Locate the cell with the specified text and output its [x, y] center coordinate. 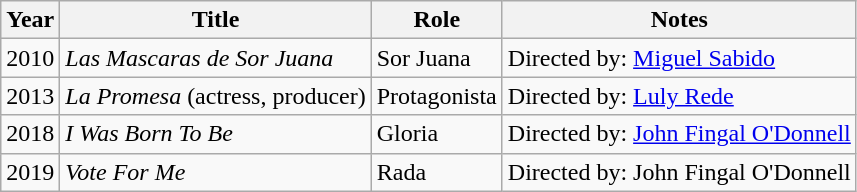
La Promesa (actress, producer) [216, 96]
2018 [30, 134]
Las Mascaras de Sor Juana [216, 58]
Rada [436, 172]
2010 [30, 58]
Year [30, 20]
Title [216, 20]
Role [436, 20]
Directed by: Miguel Sabido [679, 58]
Gloria [436, 134]
Protagonista [436, 96]
Notes [679, 20]
2013 [30, 96]
Directed by: Luly Rede [679, 96]
I Was Born To Be [216, 134]
2019 [30, 172]
Vote For Me [216, 172]
Sor Juana [436, 58]
